Capture the cell that displays the provided text and extract its (X, Y) central coordinate. 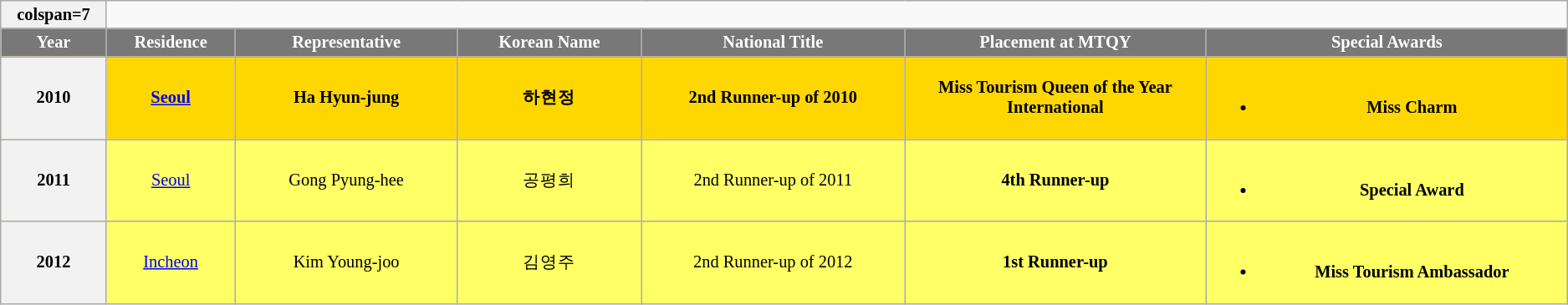
Korean Name (549, 43)
Ha Hyun-jung (346, 98)
Incheon (171, 262)
2012 (54, 262)
Special Awards (1387, 43)
Miss Tourism Ambassador (1387, 262)
Gong Pyung-hee (346, 180)
김영주 (549, 262)
Placement at MTQY (1055, 43)
Kim Young-joo (346, 262)
4th Runner-up (1055, 180)
2011 (54, 180)
2010 (54, 98)
Miss Charm (1387, 98)
공평희 (549, 180)
하현정 (549, 98)
Special Award (1387, 180)
Residence (171, 43)
1st Runner-up (1055, 262)
Representative (346, 43)
Year (54, 43)
Miss Tourism Queen of the Year International (1055, 98)
National Title (773, 43)
2nd Runner-up of 2012 (773, 262)
2nd Runner-up of 2011 (773, 180)
2nd Runner-up of 2010 (773, 98)
colspan=7 (54, 14)
